Output the [x, y] coordinate of the center of the cell containing the given text.  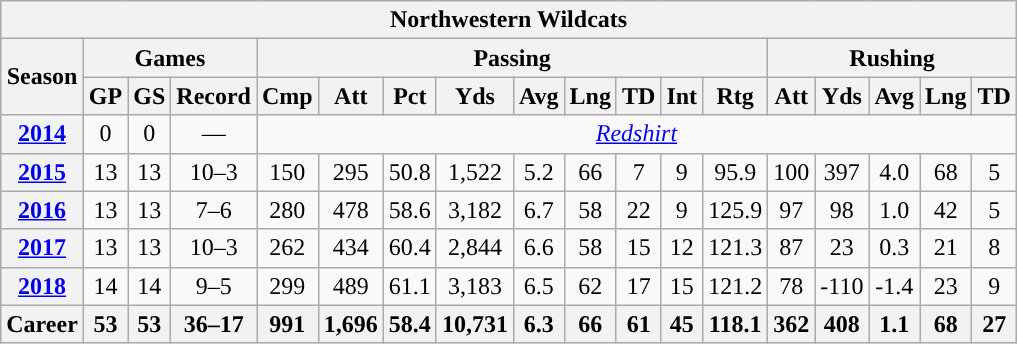
Rushing [892, 58]
87 [792, 248]
478 [350, 210]
6.5 [538, 286]
125.9 [736, 210]
118.1 [736, 324]
0.3 [894, 248]
280 [287, 210]
Career [42, 324]
97 [792, 210]
Cmp [287, 96]
7 [638, 172]
299 [287, 286]
10,731 [474, 324]
2014 [42, 134]
2017 [42, 248]
4.0 [894, 172]
1.1 [894, 324]
100 [792, 172]
Int [682, 96]
21 [946, 248]
Rtg [736, 96]
9–5 [214, 286]
36–17 [214, 324]
1,696 [350, 324]
7–6 [214, 210]
61.1 [410, 286]
-110 [842, 286]
GP [105, 96]
489 [350, 286]
— [214, 134]
GS [150, 96]
17 [638, 286]
2018 [42, 286]
6.6 [538, 248]
2015 [42, 172]
61 [638, 324]
98 [842, 210]
3,183 [474, 286]
Pct [410, 96]
121.2 [736, 286]
6.7 [538, 210]
Record [214, 96]
991 [287, 324]
58.4 [410, 324]
Season [42, 77]
295 [350, 172]
78 [792, 286]
22 [638, 210]
Games [170, 58]
1.0 [894, 210]
6.3 [538, 324]
60.4 [410, 248]
1,522 [474, 172]
Passing [512, 58]
262 [287, 248]
434 [350, 248]
58.6 [410, 210]
362 [792, 324]
-1.4 [894, 286]
408 [842, 324]
50.8 [410, 172]
2016 [42, 210]
45 [682, 324]
5.2 [538, 172]
8 [994, 248]
95.9 [736, 172]
150 [287, 172]
27 [994, 324]
62 [590, 286]
2,844 [474, 248]
3,182 [474, 210]
42 [946, 210]
397 [842, 172]
121.3 [736, 248]
Northwestern Wildcats [509, 20]
Redshirt [636, 134]
12 [682, 248]
